Extract the (X, Y) coordinate from the center of the cell holding the provided text.  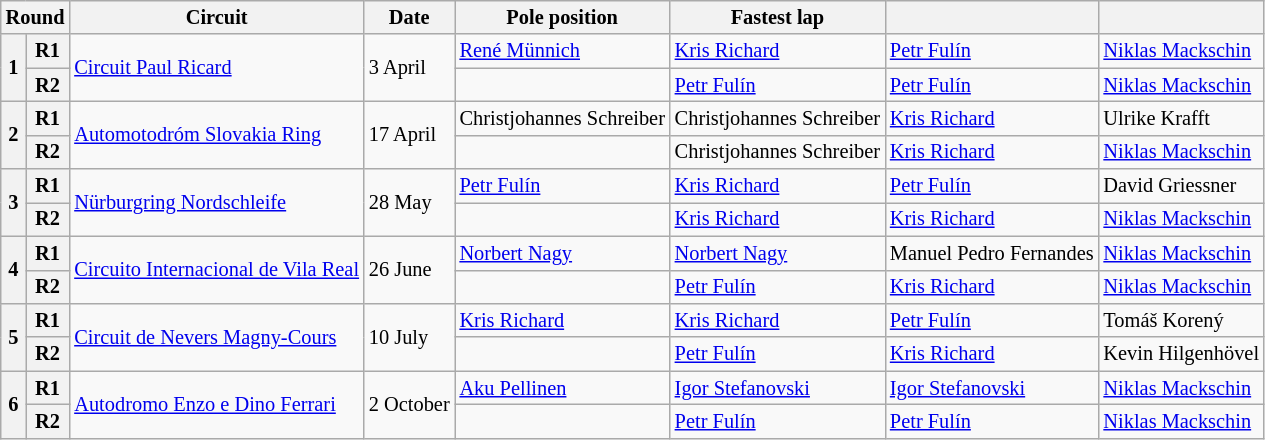
2 (14, 134)
26 June (410, 270)
5 (14, 336)
Kevin Hilgenhövel (1182, 354)
3 April (410, 68)
Ulrike Krafft (1182, 118)
Circuito Internacional de Vila Real (216, 270)
Nürburgring Nordschleife (216, 202)
Fastest lap (778, 17)
Autodromo Enzo e Dino Ferrari (216, 404)
Circuit de Nevers Magny-Cours (216, 336)
Tomáš Korený (1182, 320)
10 July (410, 336)
Circuit Paul Ricard (216, 68)
28 May (410, 202)
Round (36, 17)
Date (410, 17)
1 (14, 68)
David Griessner (1182, 186)
2 October (410, 404)
Circuit (216, 17)
4 (14, 270)
René Münnich (562, 51)
6 (14, 404)
Automotodróm Slovakia Ring (216, 134)
17 April (410, 134)
Pole position (562, 17)
Aku Pellinen (562, 388)
3 (14, 202)
Manuel Pedro Fernandes (992, 253)
